Capture the cell that displays the provided text and extract its [x, y] central coordinate. 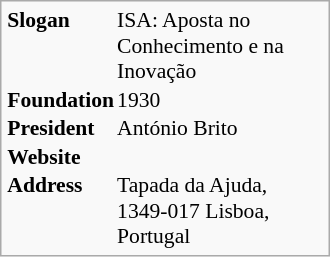
President [61, 128]
ISA: Aposta no Conhecimento e na Inovação [220, 46]
1930 [220, 99]
Website [61, 156]
Tapada da Ajuda, 1349-017 Lisboa, Portugal [220, 211]
Address [61, 211]
Slogan [61, 46]
Foundation [61, 99]
António Brito [220, 128]
